Return (X, Y) of the center of cell containing provided text 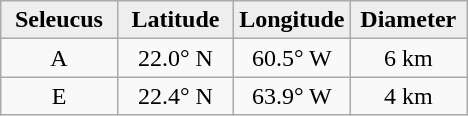
A (59, 58)
Diameter (408, 20)
Latitude (175, 20)
6 km (408, 58)
22.0° N (175, 58)
Seleucus (59, 20)
22.4° N (175, 96)
4 km (408, 96)
Longitude (292, 20)
E (59, 96)
60.5° W (292, 58)
63.9° W (292, 96)
